Extract the (x, y) coordinate from the center of the cell holding the provided text.  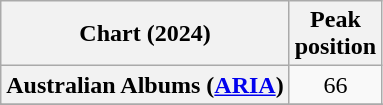
Australian Albums (ARIA) (145, 85)
66 (335, 85)
Chart (2024) (145, 34)
Peakposition (335, 34)
